Provide the (x, y) coordinate of the cell's center where the given text is located.  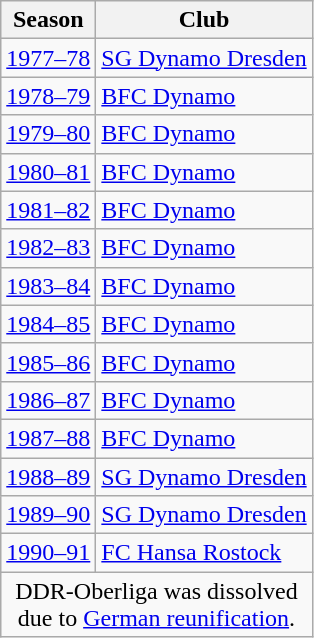
1989–90 (48, 515)
1979–80 (48, 134)
FC Hansa Rostock (204, 553)
1987–88 (48, 438)
Club (204, 20)
DDR-Oberliga was dissolveddue to German reunification. (156, 604)
Season (48, 20)
1981–82 (48, 210)
1977–78 (48, 58)
1984–85 (48, 324)
1986–87 (48, 400)
1983–84 (48, 286)
1988–89 (48, 477)
1982–83 (48, 248)
1980–81 (48, 172)
1985–86 (48, 362)
1990–91 (48, 553)
1978–79 (48, 96)
